Pinpoint the cell where the given text exists, returning its [x, y] midpoint coordinate. 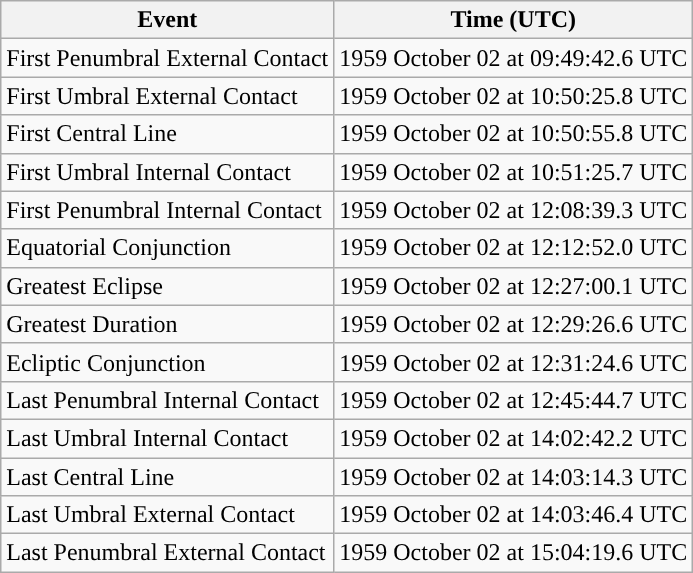
Last Penumbral External Contact [168, 553]
First Central Line [168, 134]
First Umbral External Contact [168, 96]
1959 October 02 at 09:49:42.6 UTC [514, 58]
1959 October 02 at 12:29:26.6 UTC [514, 324]
1959 October 02 at 12:27:00.1 UTC [514, 286]
First Umbral Internal Contact [168, 172]
Equatorial Conjunction [168, 248]
1959 October 02 at 12:31:24.6 UTC [514, 362]
Time (UTC) [514, 20]
1959 October 02 at 10:50:55.8 UTC [514, 134]
Ecliptic Conjunction [168, 362]
1959 October 02 at 10:51:25.7 UTC [514, 172]
Last Central Line [168, 477]
1959 October 02 at 10:50:25.8 UTC [514, 96]
1959 October 02 at 14:03:14.3 UTC [514, 477]
Greatest Duration [168, 324]
1959 October 02 at 14:02:42.2 UTC [514, 438]
Last Umbral Internal Contact [168, 438]
First Penumbral External Contact [168, 58]
Event [168, 20]
Last Umbral External Contact [168, 515]
1959 October 02 at 12:08:39.3 UTC [514, 210]
Greatest Eclipse [168, 286]
1959 October 02 at 12:45:44.7 UTC [514, 400]
Last Penumbral Internal Contact [168, 400]
1959 October 02 at 14:03:46.4 UTC [514, 515]
1959 October 02 at 12:12:52.0 UTC [514, 248]
1959 October 02 at 15:04:19.6 UTC [514, 553]
First Penumbral Internal Contact [168, 210]
